Return (X, Y) of the center of cell containing provided text 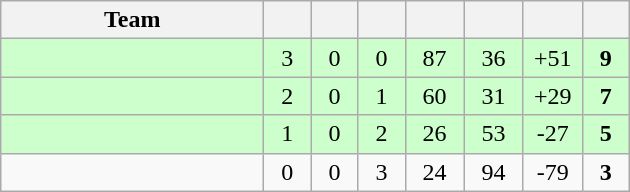
-27 (552, 134)
60 (434, 96)
87 (434, 58)
+29 (552, 96)
7 (606, 96)
9 (606, 58)
24 (434, 172)
+51 (552, 58)
Team (132, 20)
31 (494, 96)
53 (494, 134)
36 (494, 58)
94 (494, 172)
5 (606, 134)
-79 (552, 172)
26 (434, 134)
